Provide the [X, Y] coordinate of the cell's center where the given text is located.  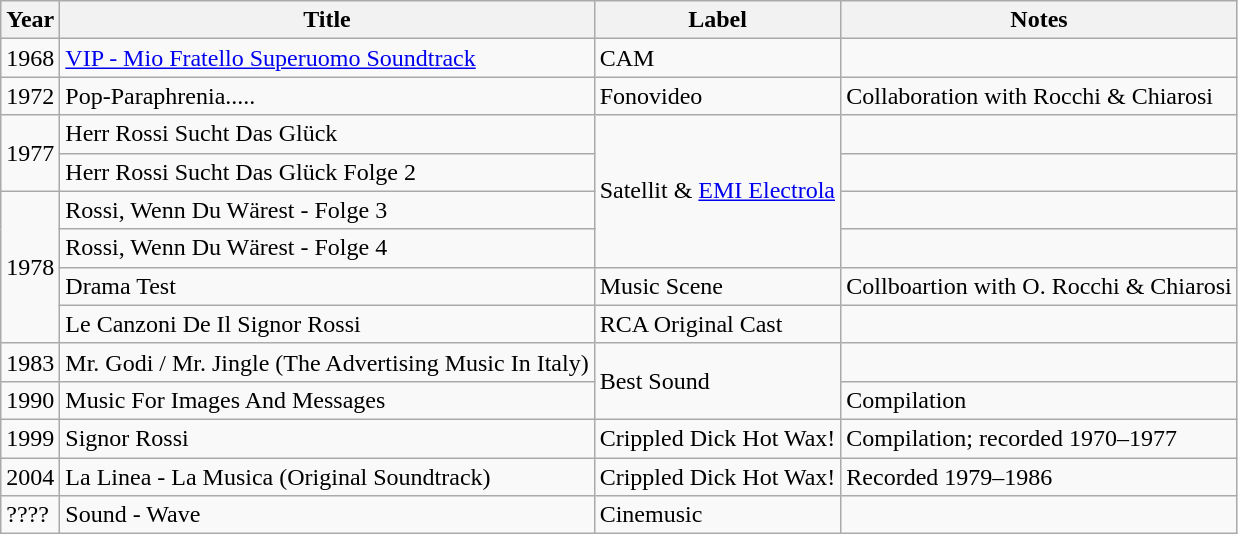
Rossi, Wenn Du Wärest - Folge 4 [327, 248]
Sound - Wave [327, 515]
Recorded 1979–1986 [1039, 477]
Herr Rossi Sucht Das Glück [327, 134]
Collaboration with Rocchi & Chiarosi [1039, 96]
Music For Images And Messages [327, 400]
1968 [30, 58]
Fonovideo [718, 96]
Drama Test [327, 286]
Le Canzoni De Il Signor Rossi [327, 324]
Compilation; recorded 1970–1977 [1039, 438]
RCA Original Cast [718, 324]
Music Scene [718, 286]
Rossi, Wenn Du Wärest - Folge 3 [327, 210]
Collboartion with O. Rocchi & Chiarosi [1039, 286]
1977 [30, 153]
VIP - Mio Fratello Superuomo Soundtrack [327, 58]
2004 [30, 477]
1999 [30, 438]
CAM [718, 58]
1972 [30, 96]
Cinemusic [718, 515]
Pop-Paraphrenia..... [327, 96]
Label [718, 20]
1978 [30, 267]
Notes [1039, 20]
Satellit & EMI Electrola [718, 191]
Title [327, 20]
Mr. Godi / Mr. Jingle (The Advertising Music In Italy) [327, 362]
1990 [30, 400]
Herr Rossi Sucht Das Glück Folge 2 [327, 172]
1983 [30, 362]
La Linea - La Musica (Original Soundtrack) [327, 477]
Compilation [1039, 400]
Best Sound [718, 381]
???? [30, 515]
Year [30, 20]
Signor Rossi [327, 438]
